Locate the cell with the specified text and output its [X, Y] center coordinate. 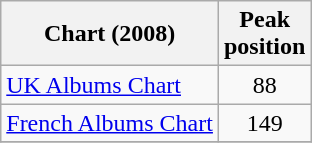
UK Albums Chart [110, 85]
88 [264, 85]
French Albums Chart [110, 123]
149 [264, 123]
Chart (2008) [110, 34]
Peakposition [264, 34]
